Search for the cell housing the specified text and yield its [X, Y] center coordinate. 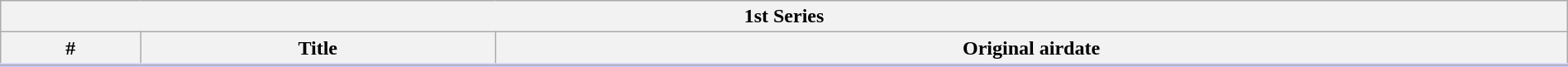
# [71, 49]
Original airdate [1031, 49]
Title [318, 49]
1st Series [784, 17]
